From the cell containing the given text, extract its center point as (X, Y) coordinate. 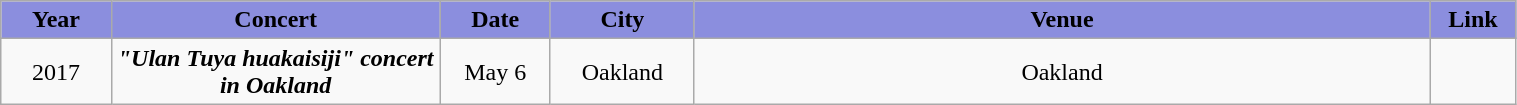
Link (1473, 20)
Date (495, 20)
Year (56, 20)
Venue (1062, 20)
2017 (56, 72)
"Ulan Tuya huakaisiji" concert in Oakland (276, 72)
Concert (276, 20)
May 6 (495, 72)
City (622, 20)
